Capture the cell that displays the provided text and extract its (X, Y) central coordinate. 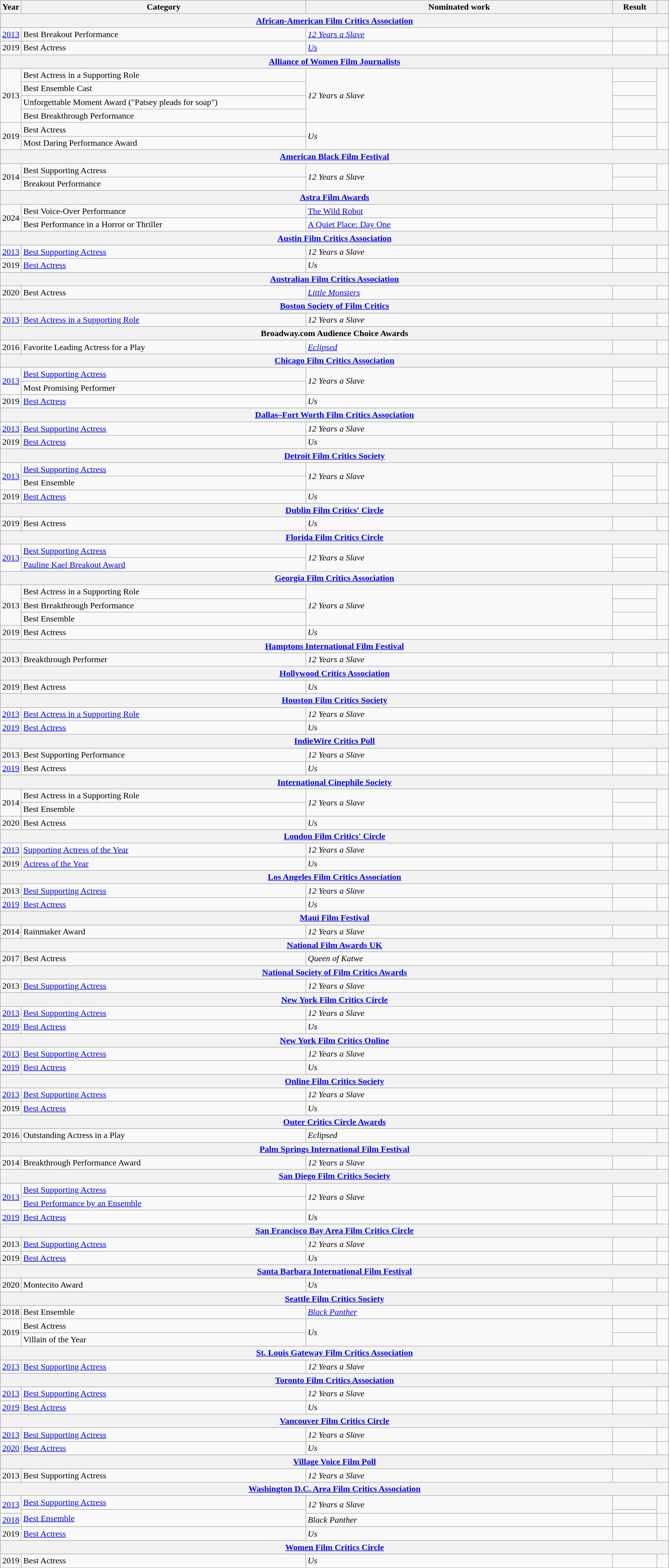
Montecito Award (164, 1285)
Supporting Actress of the Year (164, 850)
Breakthrough Performer (164, 660)
Category (164, 7)
Best Supporting Performance (164, 755)
African-American Film Critics Association (334, 21)
Favorite Leading Actress for a Play (164, 347)
Los Angeles Film Critics Association (334, 877)
National Society of Film Critics Awards (334, 972)
Outer Critics Circle Awards (334, 1122)
American Black Film Festival (334, 156)
Broadway.com Audience Choice Awards (334, 333)
San Diego Film Critics Society (334, 1176)
Chicago Film Critics Association (334, 360)
Dallas–Fort Worth Film Critics Association (334, 415)
San Francisco Bay Area Film Critics Circle (334, 1230)
Toronto Film Critics Association (334, 1380)
Villain of the Year (164, 1339)
Pauline Kael Breakout Award (164, 564)
Actress of the Year (164, 864)
Australian Film Critics Association (334, 279)
Nominated work (459, 7)
Santa Barbara International Film Festival (334, 1272)
IndieWire Critics Poll (334, 741)
Detroit Film Critics Society (334, 456)
Hamptons International Film Festival (334, 646)
New York Film Critics Circle (334, 999)
2017 (11, 959)
St. Louis Gateway Film Critics Association (334, 1353)
Austin Film Critics Association (334, 238)
The Wild Robot (459, 211)
Online Film Critics Society (334, 1081)
Dublin Film Critics' Circle (334, 510)
Breakthrough Performance Award (164, 1163)
Unforgettable Moment Award ("Patsey pleads for soap") (164, 102)
Best Ensemble Cast (164, 89)
2024 (11, 218)
Best Performance in a Horror or Thriller (164, 225)
Seattle Film Critics Society (334, 1299)
Palm Springs International Film Festival (334, 1149)
Most Promising Performer (164, 388)
Florida Film Critics Circle (334, 537)
Astra Film Awards (334, 198)
Village Voice Film Poll (334, 1462)
New York Film Critics Online (334, 1040)
Alliance of Women Film Journalists (334, 61)
Year (11, 7)
Breakout Performance (164, 184)
Outstanding Actress in a Play (164, 1135)
A Quiet Place: Day One (459, 225)
National Film Awards UK (334, 945)
Most Daring Performance Award (164, 143)
Vancouver Film Critics Circle (334, 1421)
Best Breakout Performance (164, 34)
Maui Film Festival (334, 918)
Washington D.C. Area Film Critics Association (334, 1489)
Little Monsters (459, 293)
Queen of Katwe (459, 959)
International Cinephile Society (334, 782)
Result (635, 7)
London Film Critics' Circle (334, 837)
Rainmaker Award (164, 932)
Georgia Film Critics Association (334, 578)
Best Voice-Over Performance (164, 211)
Best Performance by an Ensemble (164, 1203)
Boston Society of Film Critics (334, 306)
Women Film Critics Circle (334, 1547)
Houston Film Critics Society (334, 700)
Hollywood Critics Association (334, 673)
